Output the [X, Y] coordinate of the center of the cell containing the given text.  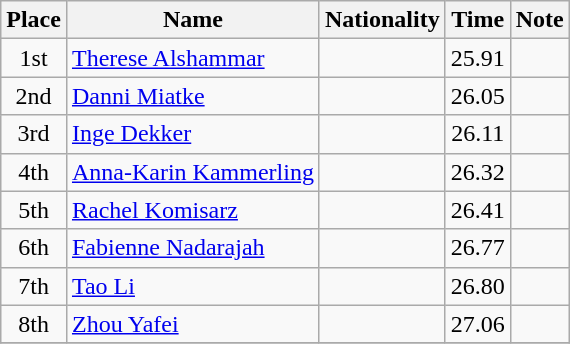
26.11 [478, 134]
5th [34, 210]
4th [34, 172]
8th [34, 324]
26.80 [478, 286]
26.32 [478, 172]
25.91 [478, 58]
Inge Dekker [192, 134]
Place [34, 20]
1st [34, 58]
27.06 [478, 324]
Zhou Yafei [192, 324]
Time [478, 20]
Anna-Karin Kammerling [192, 172]
2nd [34, 96]
Danni Miatke [192, 96]
26.77 [478, 248]
Nationality [382, 20]
Therese Alshammar [192, 58]
26.41 [478, 210]
26.05 [478, 96]
Name [192, 20]
Tao Li [192, 286]
Fabienne Nadarajah [192, 248]
6th [34, 248]
3rd [34, 134]
7th [34, 286]
Note [540, 20]
Rachel Komisarz [192, 210]
